Search for the cell housing the specified text and yield its [X, Y] center coordinate. 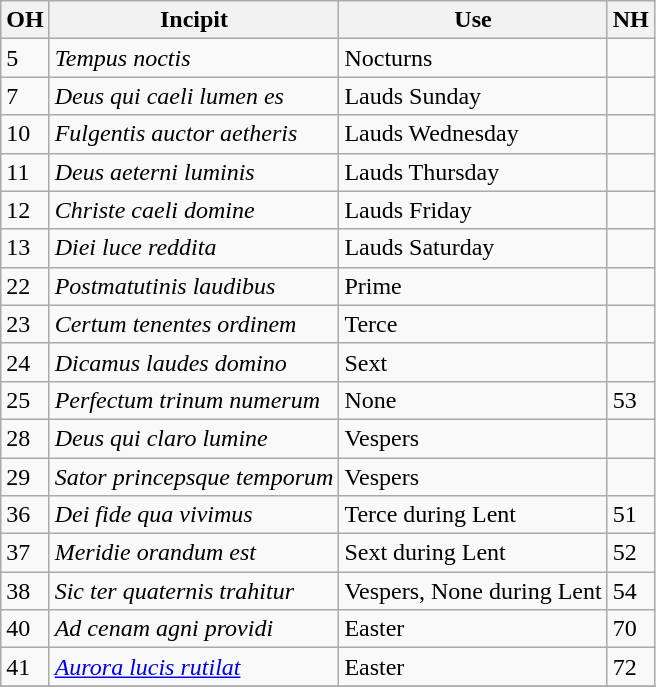
Perfectum trinum numerum [194, 400]
70 [630, 629]
22 [25, 286]
Ad cenam agni providi [194, 629]
37 [25, 553]
Lauds Friday [473, 210]
Lauds Sunday [473, 96]
Fulgentis auctor aetheris [194, 134]
Deus qui claro lumine [194, 438]
Tempus noctis [194, 58]
51 [630, 515]
5 [25, 58]
7 [25, 96]
Incipit [194, 20]
12 [25, 210]
NH [630, 20]
Christe caeli domine [194, 210]
Prime [473, 286]
53 [630, 400]
29 [25, 477]
38 [25, 591]
Deus qui caeli lumen es [194, 96]
Use [473, 20]
Terce during Lent [473, 515]
52 [630, 553]
23 [25, 324]
36 [25, 515]
13 [25, 248]
Sext [473, 362]
24 [25, 362]
Dei fide qua vivimus [194, 515]
Lauds Thursday [473, 172]
25 [25, 400]
72 [630, 667]
Meridie orandum est [194, 553]
Lauds Wednesday [473, 134]
Sator princepsque temporum [194, 477]
None [473, 400]
Deus aeterni luminis [194, 172]
Certum tenentes ordinem [194, 324]
Sext during Lent [473, 553]
40 [25, 629]
41 [25, 667]
Aurora lucis rutilat [194, 667]
Vespers, None during Lent [473, 591]
28 [25, 438]
Lauds Saturday [473, 248]
Nocturns [473, 58]
Terce [473, 324]
10 [25, 134]
Dicamus laudes domino [194, 362]
Diei luce reddita [194, 248]
11 [25, 172]
Postmatutinis laudibus [194, 286]
OH [25, 20]
Sic ter quaternis trahitur [194, 591]
54 [630, 591]
